Extract the (X, Y) coordinate from the center of the cell holding the provided text.  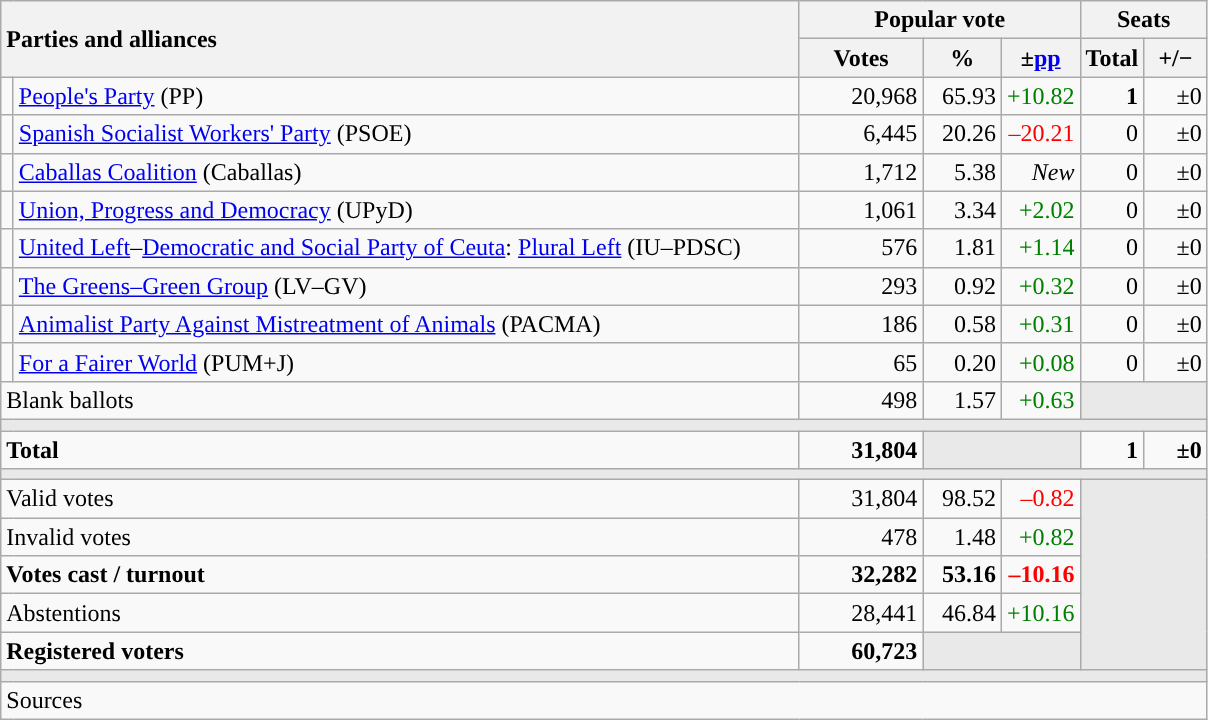
United Left–Democratic and Social Party of Ceuta: Plural Left (IU–PDSC) (406, 248)
28,441 (861, 613)
+0.31 (1040, 324)
+10.16 (1040, 613)
65 (861, 362)
+10.82 (1040, 96)
People's Party (PP) (406, 96)
Votes cast / turnout (400, 575)
0.92 (962, 286)
1.48 (962, 537)
498 (861, 400)
Invalid votes (400, 537)
New (1040, 172)
20,968 (861, 96)
46.84 (962, 613)
293 (861, 286)
Registered voters (400, 651)
Caballas Coalition (Caballas) (406, 172)
Votes (861, 58)
186 (861, 324)
60,723 (861, 651)
1.57 (962, 400)
Popular vote (940, 20)
–10.16 (1040, 575)
–0.82 (1040, 499)
5.38 (962, 172)
The Greens–Green Group (LV–GV) (406, 286)
+/− (1176, 58)
+0.82 (1040, 537)
Blank ballots (400, 400)
0.58 (962, 324)
3.34 (962, 210)
+0.08 (1040, 362)
Abstentions (400, 613)
±pp (1040, 58)
+0.63 (1040, 400)
20.26 (962, 134)
+0.32 (1040, 286)
For a Fairer World (PUM+J) (406, 362)
Animalist Party Against Mistreatment of Animals (PACMA) (406, 324)
Parties and alliances (400, 39)
576 (861, 248)
1,712 (861, 172)
+2.02 (1040, 210)
Seats (1144, 20)
Valid votes (400, 499)
–20.21 (1040, 134)
Spanish Socialist Workers' Party (PSOE) (406, 134)
1,061 (861, 210)
65.93 (962, 96)
6,445 (861, 134)
+1.14 (1040, 248)
478 (861, 537)
1.81 (962, 248)
53.16 (962, 575)
% (962, 58)
Union, Progress and Democracy (UPyD) (406, 210)
0.20 (962, 362)
32,282 (861, 575)
Sources (604, 700)
98.52 (962, 499)
